Pinpoint the cell where the given text exists, returning its (x, y) midpoint coordinate. 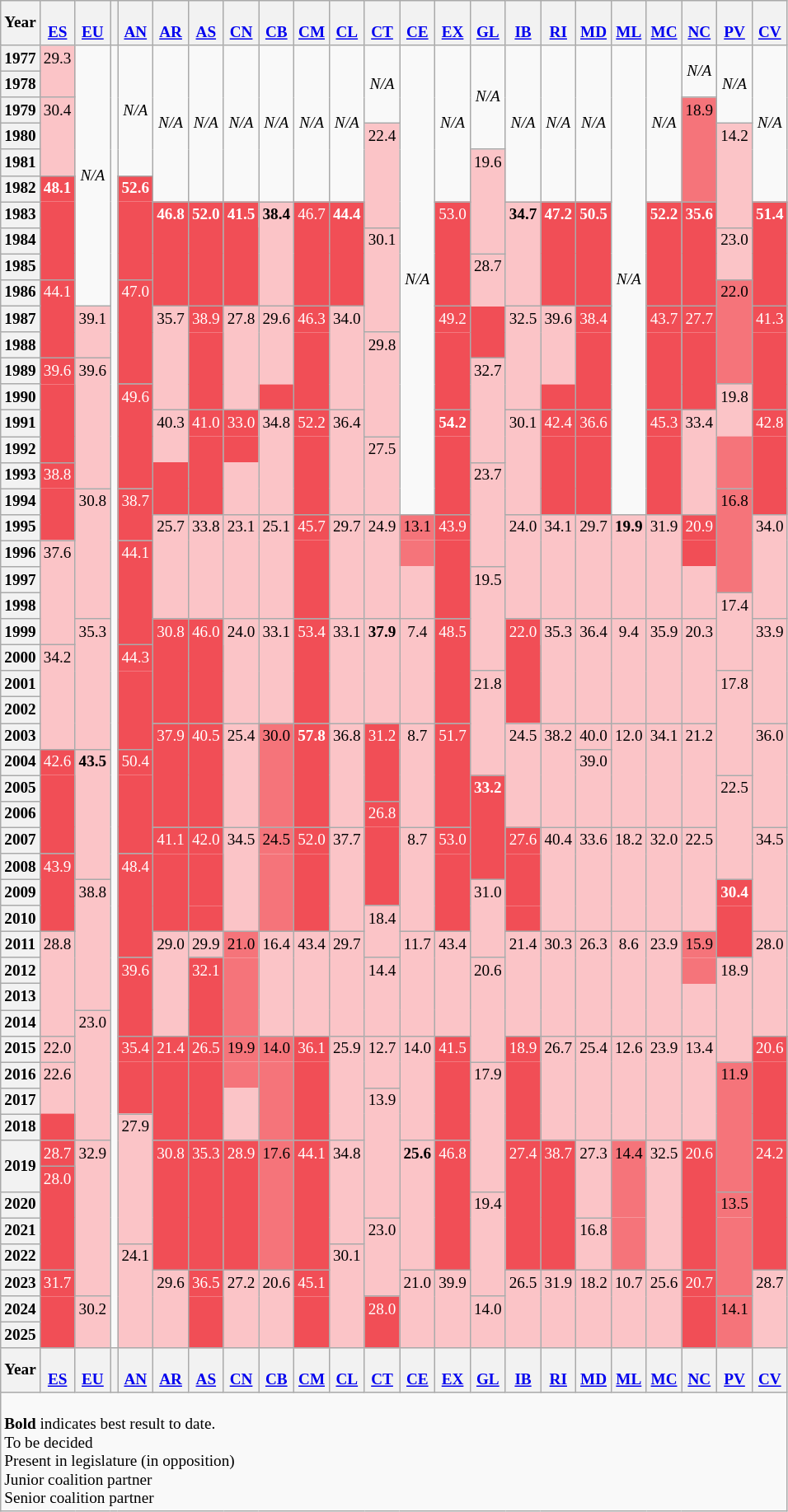
42.0 (206, 840)
46.3 (312, 319)
52.6 (135, 189)
2007 (21, 840)
51.7 (453, 736)
42.8 (770, 424)
1988 (21, 345)
36.0 (770, 775)
2003 (21, 736)
54.2 (453, 424)
35.6 (699, 215)
43.5 (92, 814)
26.3 (593, 984)
1986 (21, 293)
21.2 (699, 775)
50.5 (593, 215)
35.7 (171, 358)
19.8 (735, 410)
48.5 (453, 632)
2020 (21, 1205)
2006 (21, 814)
33.8 (206, 567)
42.6 (58, 762)
23.1 (241, 567)
2001 (21, 684)
48.4 (135, 867)
1997 (21, 580)
31.2 (382, 736)
2019 (21, 1167)
1990 (21, 397)
1981 (21, 162)
Bold indicates best result to date. To be decided Present in legislature (in opposition) Junior coalition partner Senior coalition partner (394, 1452)
49.6 (135, 397)
36.5 (206, 1283)
1983 (21, 215)
30.2 (92, 1322)
11.7 (417, 984)
20.9 (699, 527)
2009 (21, 892)
1989 (21, 371)
2005 (21, 789)
30.0 (277, 736)
25.9 (346, 1088)
22.4 (382, 176)
15.9 (699, 944)
13.1 (417, 527)
11.9 (735, 1075)
1995 (21, 527)
2000 (21, 658)
2011 (21, 944)
1979 (21, 110)
33.0 (241, 424)
1987 (21, 319)
1982 (21, 189)
27.7 (699, 319)
33.4 (699, 463)
2010 (21, 919)
20.7 (699, 1283)
40.5 (206, 736)
29.8 (382, 384)
46.7 (312, 215)
27.4 (523, 1154)
17.9 (488, 1127)
45.3 (664, 424)
45.7 (312, 527)
2002 (21, 710)
40.0 (593, 736)
24.1 (135, 1295)
1992 (21, 449)
2024 (21, 1309)
30.3 (559, 984)
27.2 (241, 1308)
46.0 (206, 632)
39.0 (593, 788)
31.7 (58, 1283)
57.8 (312, 736)
19.6 (488, 201)
29.9 (206, 944)
1984 (21, 241)
34.7 (523, 254)
1999 (21, 632)
13.4 (699, 1088)
19.4 (488, 1244)
44.3 (135, 658)
32.7 (488, 410)
45.1 (312, 1283)
50.4 (135, 762)
16.4 (277, 984)
2008 (21, 867)
28.8 (58, 984)
23.7 (488, 514)
41.0 (206, 424)
53.4 (312, 632)
31.0 (488, 918)
2016 (21, 1075)
36.8 (346, 775)
29.0 (171, 984)
2017 (21, 1101)
2014 (21, 1023)
41.3 (770, 319)
2022 (21, 1257)
27.8 (241, 358)
13.5 (735, 1205)
27.5 (382, 475)
40.4 (559, 880)
14.1 (735, 1309)
44.4 (346, 215)
17.4 (735, 631)
33.6 (593, 880)
49.2 (453, 319)
39.9 (453, 1308)
51.4 (770, 215)
2025 (21, 1335)
21.8 (488, 723)
2015 (21, 1049)
2013 (21, 997)
32.0 (664, 880)
38.2 (559, 775)
47.0 (135, 293)
2018 (21, 1127)
47.2 (559, 215)
41.1 (171, 840)
1991 (21, 424)
35.4 (135, 1049)
37.7 (346, 880)
12.6 (628, 1088)
12.0 (628, 775)
43.7 (664, 319)
35.9 (664, 671)
28.9 (241, 1154)
48.1 (58, 189)
20.3 (699, 671)
10.7 (628, 1308)
1980 (21, 137)
25.7 (171, 567)
13.9 (382, 1152)
1994 (21, 502)
42.4 (559, 424)
33.9 (770, 671)
2023 (21, 1283)
26.8 (382, 814)
26.7 (559, 1088)
18.4 (382, 931)
7.4 (417, 671)
12.7 (382, 1061)
1977 (21, 59)
27.9 (135, 1178)
19.5 (488, 620)
1978 (21, 84)
2012 (21, 971)
9.4 (628, 671)
2004 (21, 762)
17.8 (735, 723)
17.6 (277, 1154)
29.3 (58, 71)
1998 (21, 606)
34.2 (58, 697)
1985 (21, 267)
1993 (21, 475)
27.3 (593, 1179)
14.2 (735, 176)
2021 (21, 1231)
39.1 (92, 331)
1996 (21, 554)
8.6 (628, 984)
37.6 (58, 593)
32.9 (92, 1218)
24.9 (382, 567)
36.1 (312, 1049)
36.6 (593, 424)
40.3 (171, 437)
25.1 (277, 567)
22.6 (58, 1088)
24.2 (770, 1154)
38.9 (206, 319)
32.1 (206, 971)
27.6 (523, 840)
33.2 (488, 789)
